Identify which cell holds the provided text, then report its [x, y] central coordinate. 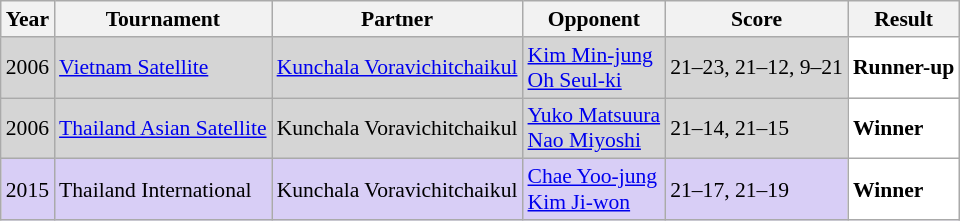
Opponent [594, 19]
2015 [28, 190]
Result [904, 19]
Chae Yoo-jung Kim Ji-won [594, 190]
Vietnam Satellite [163, 68]
Runner-up [904, 68]
21–23, 21–12, 9–21 [756, 68]
21–17, 21–19 [756, 190]
Thailand International [163, 190]
21–14, 21–15 [756, 128]
Partner [398, 19]
Yuko Matsuura Nao Miyoshi [594, 128]
Thailand Asian Satellite [163, 128]
Tournament [163, 19]
Year [28, 19]
Score [756, 19]
Kim Min-jung Oh Seul-ki [594, 68]
